Output the [x, y] coordinate of the center of the cell containing the given text.  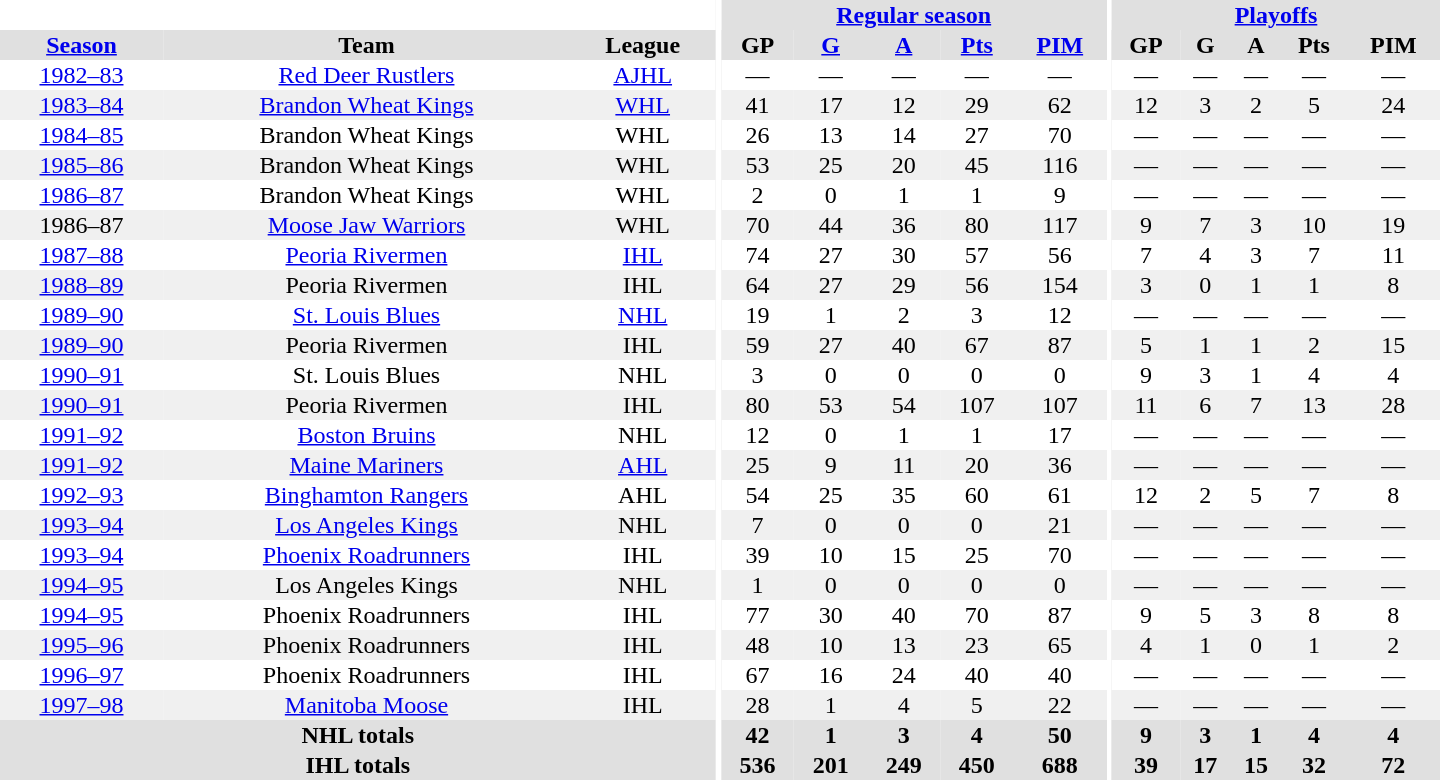
536 [758, 765]
35 [904, 495]
48 [758, 645]
1984–85 [82, 135]
62 [1060, 105]
688 [1060, 765]
26 [758, 135]
Boston Bruins [366, 435]
45 [976, 165]
42 [758, 735]
77 [758, 615]
Season [82, 45]
201 [830, 765]
22 [1060, 705]
Regular season [914, 15]
60 [976, 495]
154 [1060, 285]
65 [1060, 645]
Manitoba Moose [366, 705]
249 [904, 765]
57 [976, 255]
116 [1060, 165]
23 [976, 645]
14 [904, 135]
Moose Jaw Warriors [366, 225]
41 [758, 105]
NHL totals [358, 735]
6 [1206, 405]
1987–88 [82, 255]
1996–97 [82, 675]
Team [366, 45]
32 [1314, 765]
IHL totals [358, 765]
League [643, 45]
117 [1060, 225]
44 [830, 225]
61 [1060, 495]
1997–98 [82, 705]
1982–83 [82, 75]
1985–86 [82, 165]
1995–96 [82, 645]
AJHL [643, 75]
Red Deer Rustlers [366, 75]
64 [758, 285]
1983–84 [82, 105]
16 [830, 675]
Playoffs [1276, 15]
50 [1060, 735]
1988–89 [82, 285]
59 [758, 345]
74 [758, 255]
Binghamton Rangers [366, 495]
450 [976, 765]
72 [1394, 765]
21 [1060, 525]
Maine Mariners [366, 465]
1992–93 [82, 495]
